Detect which cell encompasses the target text, then output its [x, y] center coordinate. 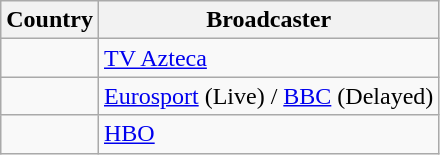
HBO [268, 134]
TV Azteca [268, 58]
Eurosport (Live) / BBC (Delayed) [268, 96]
Country [50, 20]
Broadcaster [268, 20]
